Return (X, Y) of the center of cell containing provided text 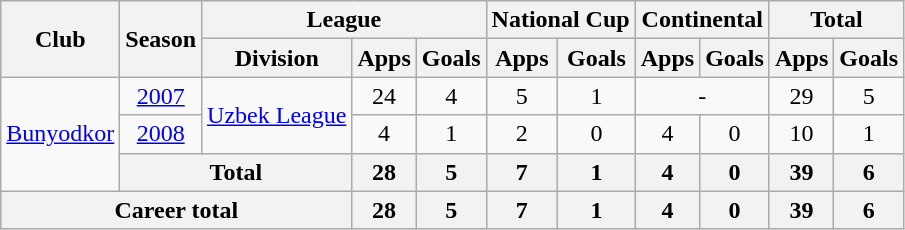
2008 (161, 134)
League (344, 20)
29 (801, 96)
Continental (702, 20)
- (702, 96)
Club (60, 39)
2007 (161, 96)
Division (277, 58)
10 (801, 134)
Career total (176, 210)
2 (522, 134)
24 (384, 96)
Bunyodkor (60, 134)
Uzbek League (277, 115)
Season (161, 39)
National Cup (560, 20)
